Provide the [X, Y] coordinate of the cell's center where the given text is located.  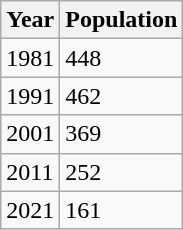
Year [30, 20]
2001 [30, 134]
2021 [30, 210]
1981 [30, 58]
252 [122, 172]
448 [122, 58]
462 [122, 96]
161 [122, 210]
Population [122, 20]
2011 [30, 172]
369 [122, 134]
1991 [30, 96]
